Determine the [X, Y] coordinate at the center of the cell enclosing the given text.  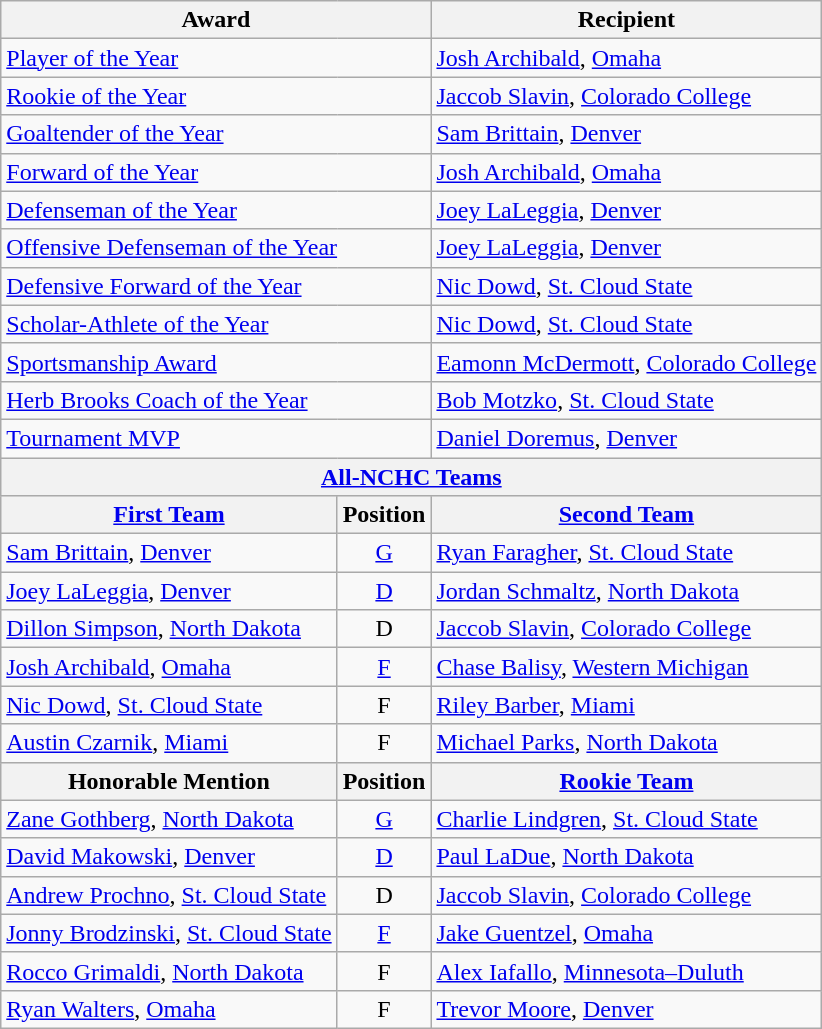
Sportsmanship Award [216, 362]
David Makowski, Denver [169, 857]
Tournament MVP [216, 438]
Rookie of the Year [216, 96]
Defenseman of the Year [216, 210]
Rookie Team [626, 781]
Paul LaDue, North Dakota [626, 857]
First Team [169, 515]
Second Team [626, 515]
All-NCHC Teams [412, 477]
Award [216, 20]
Michael Parks, North Dakota [626, 743]
Jonny Brodzinski, St. Cloud State [169, 933]
Trevor Moore, Denver [626, 1009]
Player of the Year [216, 58]
Alex Iafallo, Minnesota–Duluth [626, 971]
Goaltender of the Year [216, 134]
Defensive Forward of the Year [216, 286]
Scholar-Athlete of the Year [216, 324]
Jordan Schmaltz, North Dakota [626, 591]
Bob Motzko, St. Cloud State [626, 400]
Rocco Grimaldi, North Dakota [169, 971]
Eamonn McDermott, Colorado College [626, 362]
Dillon Simpson, North Dakota [169, 629]
Ryan Walters, Omaha [169, 1009]
Herb Brooks Coach of the Year [216, 400]
Jake Guentzel, Omaha [626, 933]
Daniel Doremus, Denver [626, 438]
Charlie Lindgren, St. Cloud State [626, 819]
Chase Balisy, Western Michigan [626, 667]
Honorable Mention [169, 781]
Riley Barber, Miami [626, 705]
Recipient [626, 20]
Austin Czarnik, Miami [169, 743]
Andrew Prochno, St. Cloud State [169, 895]
Zane Gothberg, North Dakota [169, 819]
Offensive Defenseman of the Year [216, 248]
Forward of the Year [216, 172]
Ryan Faragher, St. Cloud State [626, 553]
